Return the [X, Y] coordinate for the center point of the cell that contains the specified text.  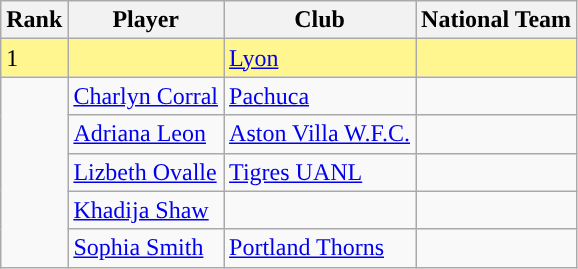
Charlyn Corral [146, 96]
National Team [496, 20]
Lizbeth Ovalle [146, 172]
1 [34, 58]
Khadija Shaw [146, 210]
Lyon [320, 58]
Rank [34, 20]
Pachuca [320, 96]
Portland Thorns [320, 248]
Aston Villa W.F.C. [320, 134]
Sophia Smith [146, 248]
Tigres UANL [320, 172]
Adriana Leon [146, 134]
Club [320, 20]
Player [146, 20]
